Return the [X, Y] coordinate for the center point of the cell that contains the specified text.  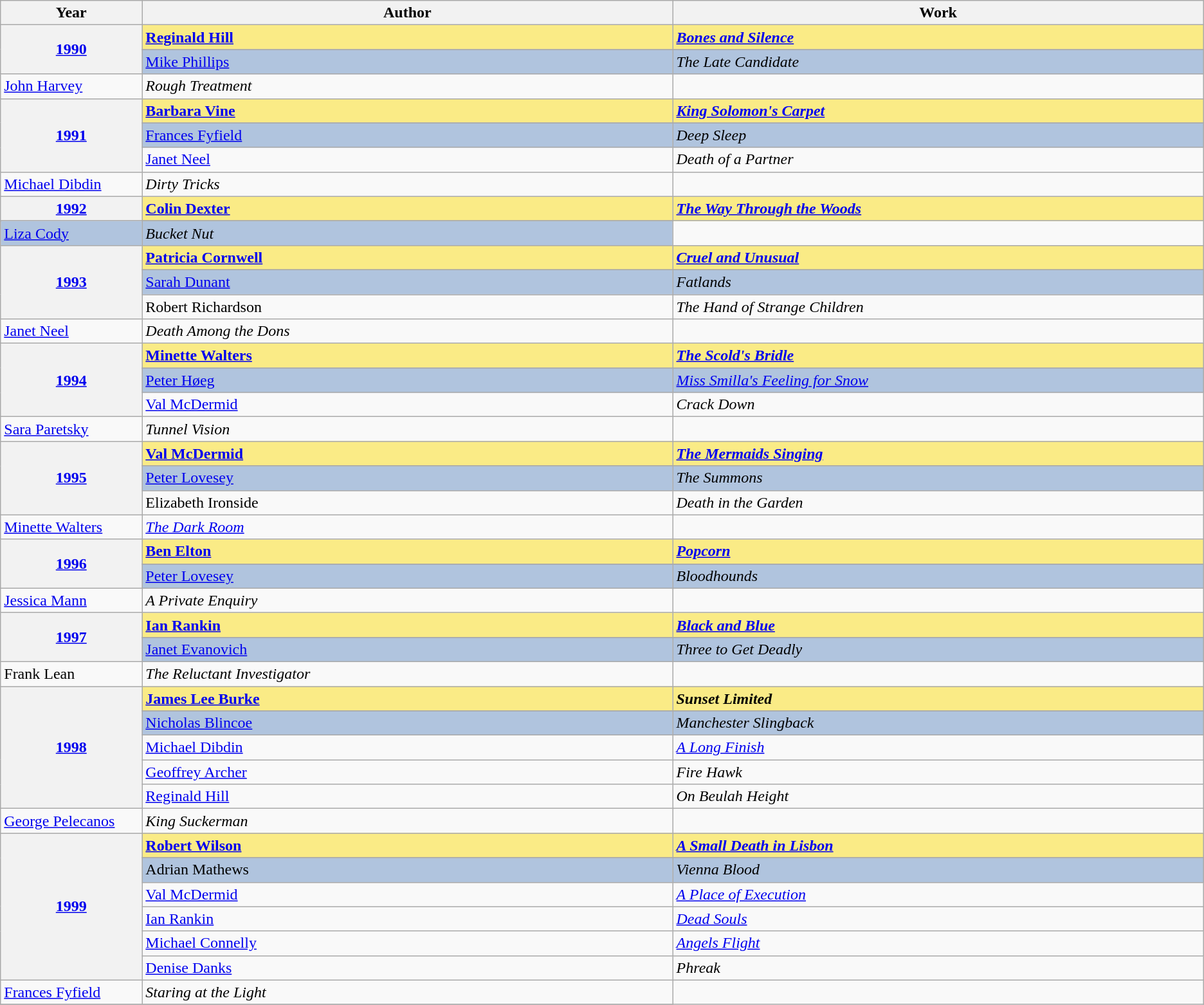
Death Among the Dons [408, 331]
Bloodhounds [938, 576]
A Place of Execution [938, 894]
Adrian Mathews [408, 870]
Bucket Nut [408, 233]
Bones and Silence [938, 37]
Sunset Limited [938, 698]
Nicholas Blincoe [408, 723]
The Dark Room [408, 527]
Barbara Vine [408, 111]
Sarah Dunant [408, 282]
The Mermaids Singing [938, 454]
Fire Hawk [938, 772]
Dirty Tricks [408, 184]
1996 [71, 564]
The Summons [938, 478]
Geoffrey Archer [408, 772]
Jessica Mann [71, 600]
Tunnel Vision [408, 429]
The Hand of Strange Children [938, 307]
Mike Phillips [408, 62]
George Pelecanos [71, 821]
Three to Get Deadly [938, 649]
Phreak [938, 968]
Sara Paretsky [71, 429]
1992 [71, 208]
On Beulah Height [938, 797]
Denise Danks [408, 968]
Robert Richardson [408, 307]
Deep Sleep [938, 135]
1997 [71, 637]
Miss Smilla's Feeling for Snow [938, 380]
1993 [71, 282]
Peter Høeg [408, 380]
Fatlands [938, 282]
Year [71, 13]
The Scold's Bridle [938, 356]
The Way Through the Woods [938, 208]
A Long Finish [938, 748]
Death in the Garden [938, 502]
Michael Connelly [408, 943]
Cruel and Unusual [938, 257]
1999 [71, 907]
John Harvey [71, 86]
Staring at the Light [408, 992]
Liza Cody [71, 233]
The Reluctant Investigator [408, 674]
Death of a Partner [938, 160]
Colin Dexter [408, 208]
Dead Souls [938, 919]
Crack Down [938, 405]
1998 [71, 747]
1990 [71, 50]
Rough Treatment [408, 86]
Janet Evanovich [408, 649]
Frank Lean [71, 674]
1994 [71, 380]
1991 [71, 135]
The Late Candidate [938, 62]
Vienna Blood [938, 870]
Ben Elton [408, 551]
Work [938, 13]
King Suckerman [408, 821]
Manchester Slingback [938, 723]
A Private Enquiry [408, 600]
Robert Wilson [408, 845]
1995 [71, 478]
Angels Flight [938, 943]
Patricia Cornwell [408, 257]
King Solomon's Carpet [938, 111]
James Lee Burke [408, 698]
Popcorn [938, 551]
A Small Death in Lisbon [938, 845]
Author [408, 13]
Elizabeth Ironside [408, 502]
Black and Blue [938, 625]
